For the text-containing cell, return its midpoint in (X, Y) coordinate format. 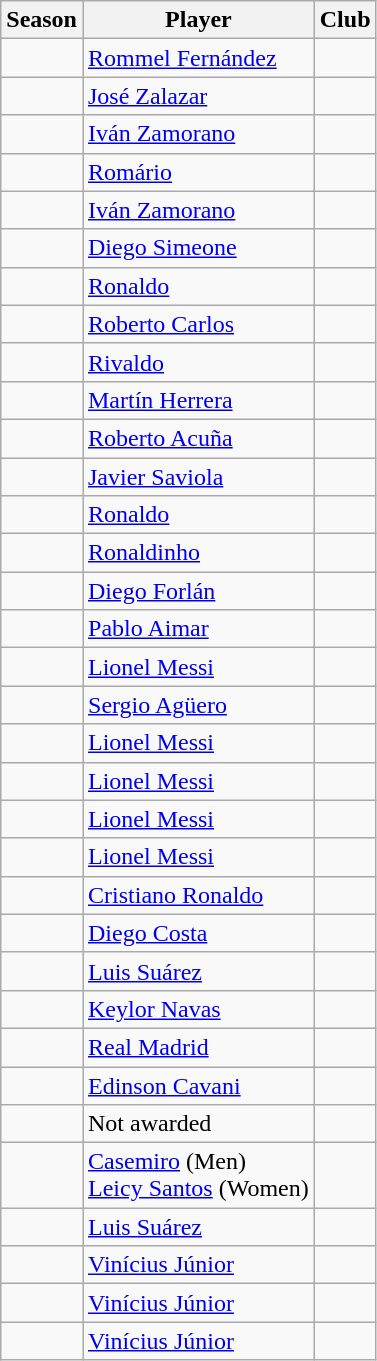
Rivaldo (198, 362)
Not awarded (198, 1124)
Javier Saviola (198, 477)
Sergio Agüero (198, 705)
Roberto Carlos (198, 324)
Romário (198, 172)
Diego Costa (198, 933)
Cristiano Ronaldo (198, 895)
Diego Simeone (198, 248)
Ronaldinho (198, 553)
Rommel Fernández (198, 58)
Martín Herrera (198, 400)
José Zalazar (198, 96)
Real Madrid (198, 1047)
Roberto Acuña (198, 438)
Season (42, 20)
Diego Forlán (198, 591)
Pablo Aimar (198, 629)
Edinson Cavani (198, 1085)
Player (198, 20)
Casemiro (Men) Leicy Santos (Women) (198, 1176)
Keylor Navas (198, 1009)
Club (345, 20)
